Determine the [X, Y] coordinate at the center of the cell enclosing the given text.  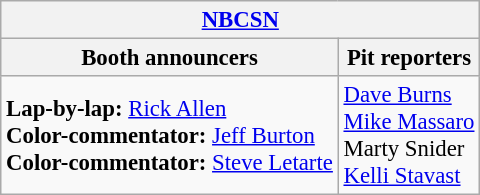
NBCSN [240, 20]
Pit reporters [409, 58]
Dave BurnsMike MassaroMarty SniderKelli Stavast [409, 136]
Booth announcers [170, 58]
Lap-by-lap: Rick AllenColor-commentator: Jeff BurtonColor-commentator: Steve Letarte [170, 136]
